Provide the [x, y] coordinate of the cell's center where the given text is located.  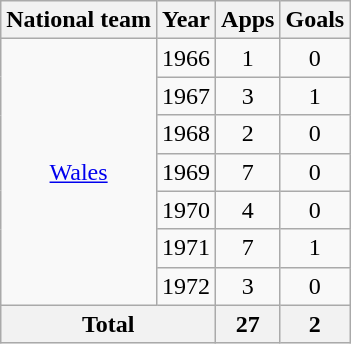
Total [108, 324]
Apps [248, 20]
1972 [186, 286]
1966 [186, 58]
Goals [315, 20]
1969 [186, 172]
27 [248, 324]
1971 [186, 248]
4 [248, 210]
National team [79, 20]
1967 [186, 96]
1970 [186, 210]
1968 [186, 134]
Wales [79, 172]
Year [186, 20]
